From the cell containing the given text, extract its center point as [X, Y] coordinate. 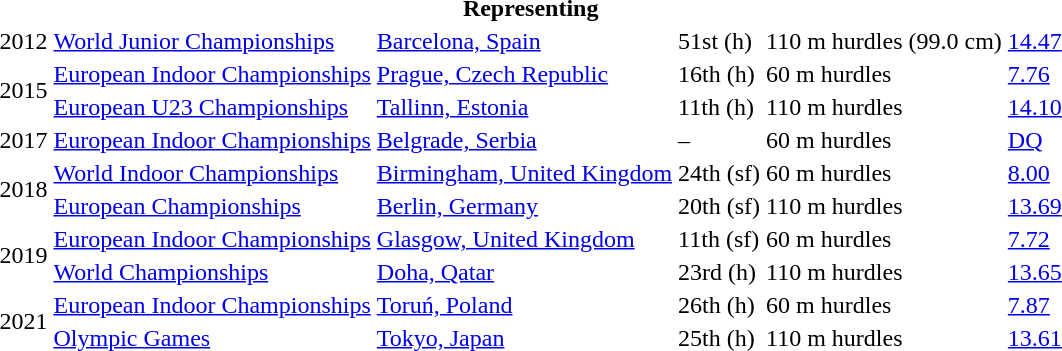
Barcelona, Spain [524, 41]
– [720, 140]
European Championships [212, 206]
Doha, Qatar [524, 272]
European U23 Championships [212, 107]
World Indoor Championships [212, 173]
26th (h) [720, 305]
Birmingham, United Kingdom [524, 173]
51st (h) [720, 41]
110 m hurdles (99.0 cm) [884, 41]
Berlin, Germany [524, 206]
Glasgow, United Kingdom [524, 239]
World Junior Championships [212, 41]
Toruń, Poland [524, 305]
20th (sf) [720, 206]
Tallinn, Estonia [524, 107]
Belgrade, Serbia [524, 140]
11th (sf) [720, 239]
16th (h) [720, 74]
Prague, Czech Republic [524, 74]
24th (sf) [720, 173]
23rd (h) [720, 272]
11th (h) [720, 107]
World Championships [212, 272]
